From the cell containing the given text, extract its center point as [x, y] coordinate. 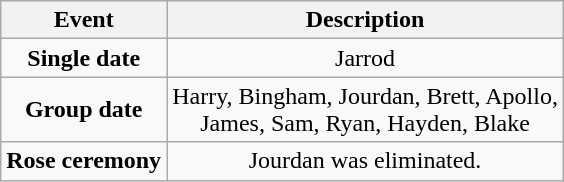
Jourdan was eliminated. [366, 161]
Description [366, 20]
Single date [84, 58]
Harry, Bingham, Jourdan, Brett, Apollo, James, Sam, Ryan, Hayden, Blake [366, 110]
Group date [84, 110]
Rose ceremony [84, 161]
Jarrod [366, 58]
Event [84, 20]
